Identify which cell holds the provided text, then report its (X, Y) central coordinate. 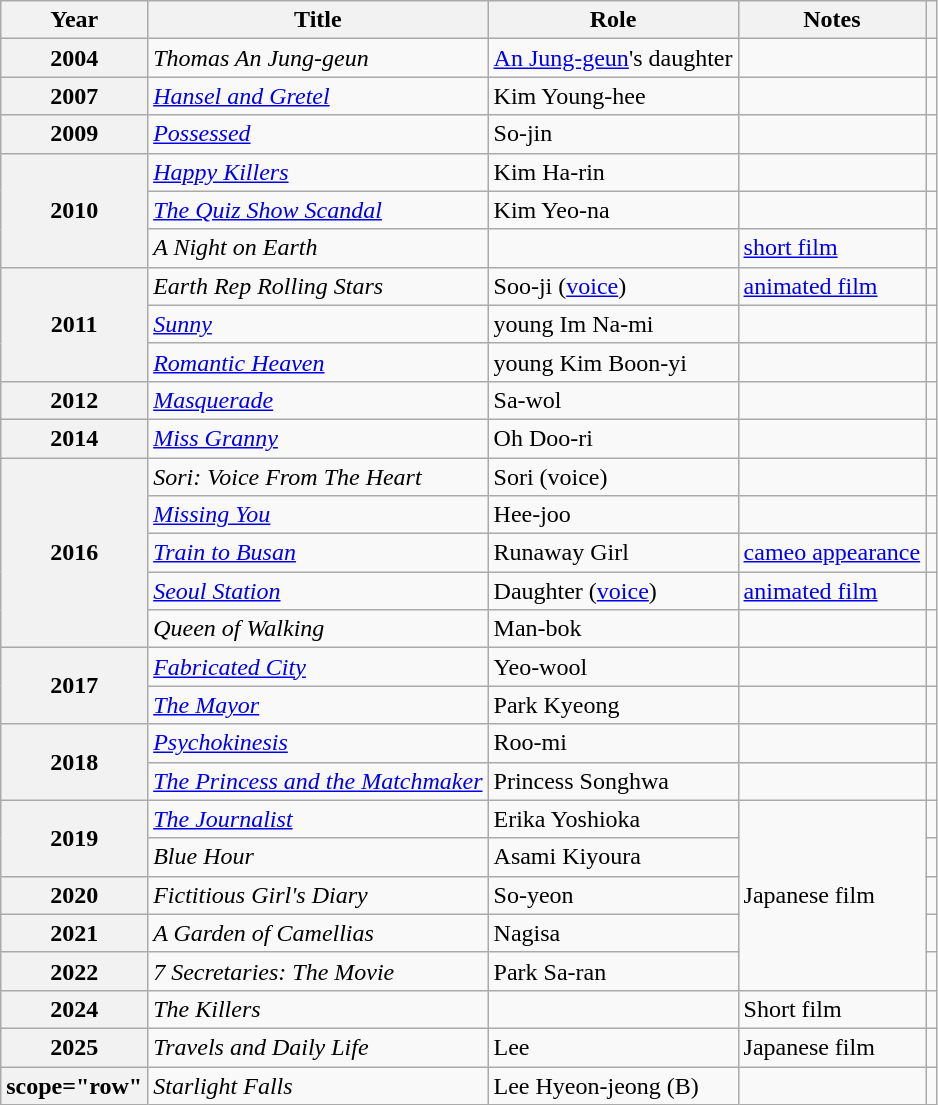
Soo-ji (voice) (613, 286)
Erika Yoshioka (613, 819)
2009 (74, 134)
Daughter (voice) (613, 591)
Kim Young-hee (613, 96)
2018 (74, 762)
Blue Hour (318, 857)
7 Secretaries: The Movie (318, 971)
An Jung-geun's daughter (613, 58)
Roo-mi (613, 743)
2020 (74, 895)
2010 (74, 210)
Man-bok (613, 629)
Masquerade (318, 400)
Earth Rep Rolling Stars (318, 286)
Happy Killers (318, 172)
scope="row" (74, 1085)
Lee Hyeon-jeong (B) (613, 1085)
Role (613, 20)
The Mayor (318, 705)
Runaway Girl (613, 553)
So-yeon (613, 895)
Park Sa-ran (613, 971)
A Garden of Camellias (318, 933)
2025 (74, 1047)
Oh Doo-ri (613, 438)
Title (318, 20)
Nagisa (613, 933)
young Im Na-mi (613, 324)
Miss Granny (318, 438)
The Quiz Show Scandal (318, 210)
2016 (74, 553)
Fabricated City (318, 667)
A Night on Earth (318, 248)
2017 (74, 686)
Fictitious Girl's Diary (318, 895)
Notes (832, 20)
Sunny (318, 324)
Sori: Voice From The Heart (318, 477)
young Kim Boon-yi (613, 362)
Princess Songhwa (613, 781)
Kim Ha-rin (613, 172)
2019 (74, 838)
Queen of Walking (318, 629)
2011 (74, 324)
2021 (74, 933)
Possessed (318, 134)
Seoul Station (318, 591)
The Princess and the Matchmaker (318, 781)
Sori (voice) (613, 477)
2014 (74, 438)
Hee-joo (613, 515)
Psychokinesis (318, 743)
The Killers (318, 1009)
Lee (613, 1047)
short film (832, 248)
Thomas An Jung-geun (318, 58)
2012 (74, 400)
Sa-wol (613, 400)
Short film (832, 1009)
Asami Kiyoura (613, 857)
The Journalist (318, 819)
2024 (74, 1009)
Park Kyeong (613, 705)
Kim Yeo-na (613, 210)
cameo appearance (832, 553)
2004 (74, 58)
So-jin (613, 134)
Year (74, 20)
2007 (74, 96)
Starlight Falls (318, 1085)
Train to Busan (318, 553)
Missing You (318, 515)
Travels and Daily Life (318, 1047)
Yeo-wool (613, 667)
Romantic Heaven (318, 362)
Hansel and Gretel (318, 96)
2022 (74, 971)
